Detect which cell encompasses the target text, then output its [X, Y] center coordinate. 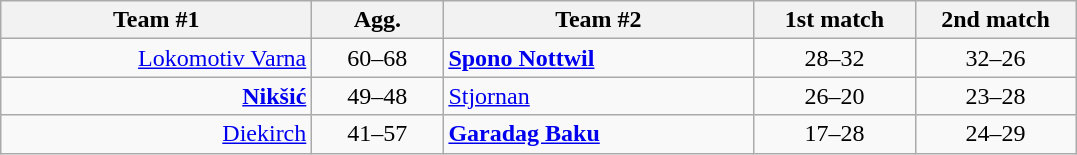
28–32 [834, 58]
Agg. [378, 20]
1st match [834, 20]
Team #1 [156, 20]
60–68 [378, 58]
49–48 [378, 96]
Lokomotiv Varna [156, 58]
24–29 [996, 134]
41–57 [378, 134]
Garadag Baku [598, 134]
26–20 [834, 96]
Spono Nottwil [598, 58]
17–28 [834, 134]
Team #2 [598, 20]
Stjornan [598, 96]
23–28 [996, 96]
Nikšić [156, 96]
32–26 [996, 58]
Diekirch [156, 134]
2nd match [996, 20]
